Capture the cell that displays the provided text and extract its (X, Y) central coordinate. 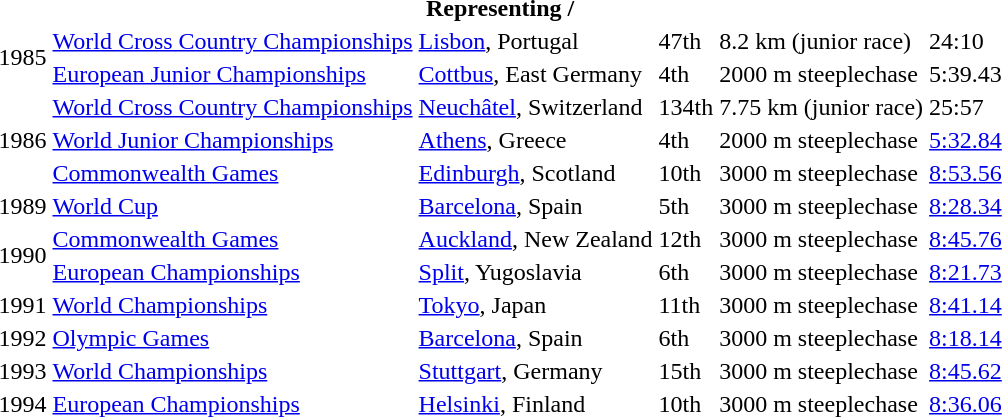
Edinburgh, Scotland (536, 173)
7.75 km (junior race) (822, 107)
Athens, Greece (536, 140)
European Junior Championships (232, 74)
Auckland, New Zealand (536, 239)
Lisbon, Portugal (536, 41)
10th (686, 173)
5th (686, 206)
12th (686, 239)
World Cup (232, 206)
Split, Yugoslavia (536, 272)
134th (686, 107)
47th (686, 41)
8.2 km (junior race) (822, 41)
Cottbus, East Germany (536, 74)
European Championships (232, 272)
Stuttgart, Germany (536, 371)
World Junior Championships (232, 140)
Tokyo, Japan (536, 305)
11th (686, 305)
15th (686, 371)
Neuchâtel, Switzerland (536, 107)
Olympic Games (232, 338)
